From the cell containing the given text, extract its center point as (x, y) coordinate. 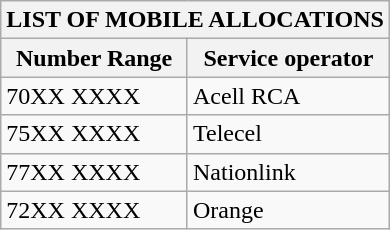
70XX XXXX (94, 96)
Orange (288, 210)
72XX XXXX (94, 210)
77XX XXXX (94, 172)
Acell RCA (288, 96)
Nationlink (288, 172)
Number Range (94, 58)
Service operator (288, 58)
LIST OF MOBILE ALLOCATIONS (196, 20)
Telecel (288, 134)
75XX XXXX (94, 134)
